Locate the cell with the specified text and output its (X, Y) center coordinate. 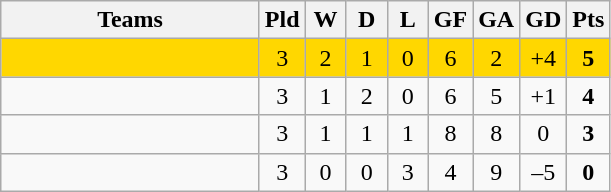
GD (544, 20)
+4 (544, 58)
L (408, 20)
Teams (130, 20)
GA (496, 20)
Pld (282, 20)
GF (450, 20)
Pts (588, 20)
D (366, 20)
+1 (544, 96)
–5 (544, 172)
W (326, 20)
9 (496, 172)
